Determine the (x, y) coordinate at the center of the cell enclosing the given text.  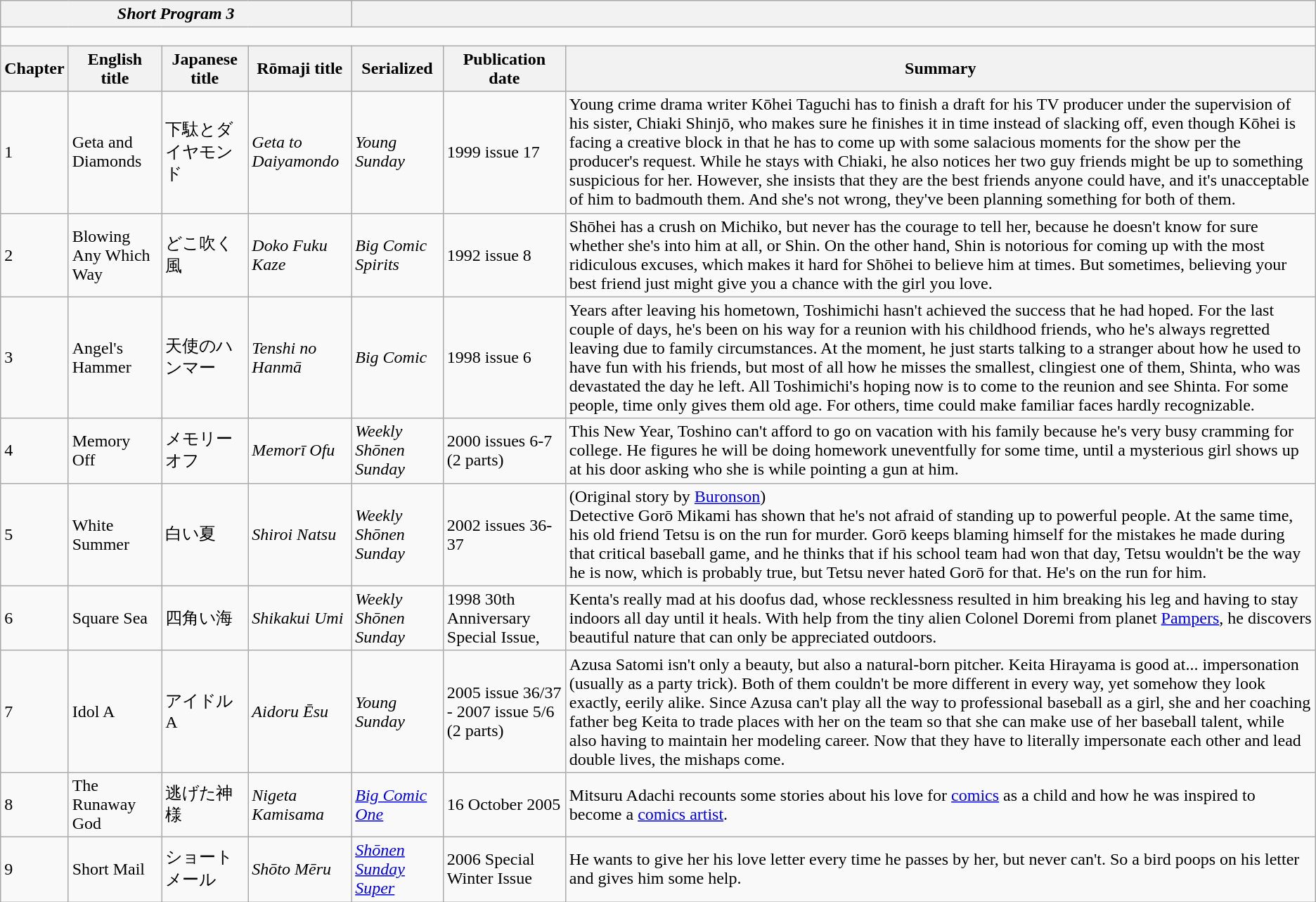
5 (34, 534)
16 October 2005 (504, 804)
Japanese title (205, 69)
Big Comic Spirits (398, 255)
下駄とダイヤモンド (205, 152)
He wants to give her his love letter every time he passes by her, but never can't. So a bird poops on his letter and gives him some help. (941, 869)
Short Mail (115, 869)
Big Comic (398, 357)
Tenshi no Hanmā (299, 357)
6 (34, 618)
天使のハンマー (205, 357)
Doko Fuku Kaze (299, 255)
白い夏 (205, 534)
9 (34, 869)
Aidoru Ēsu (299, 711)
Publication date (504, 69)
1999 issue 17 (504, 152)
Serialized (398, 69)
Memory Off (115, 451)
White Summer (115, 534)
Geta to Daiyamondo (299, 152)
Square Sea (115, 618)
Chapter (34, 69)
Summary (941, 69)
逃げた神様 (205, 804)
2002 issues 36-37 (504, 534)
Shiroi Natsu (299, 534)
Shōnen Sunday Super (398, 869)
1992 issue 8 (504, 255)
Rōmaji title (299, 69)
Shōto Mēru (299, 869)
8 (34, 804)
2005 issue 36/37 - 2007 issue 5/6 (2 parts) (504, 711)
メモリーオフ (205, 451)
3 (34, 357)
2 (34, 255)
2006 Special Winter Issue (504, 869)
Shikakui Umi (299, 618)
Angel's Hammer (115, 357)
ショートメール (205, 869)
English title (115, 69)
4 (34, 451)
アイドルA (205, 711)
どこ吹く風 (205, 255)
Short Program 3 (176, 14)
Big Comic One (398, 804)
1998 issue 6 (504, 357)
7 (34, 711)
1998 30th Anniversary Special Issue, (504, 618)
Geta and Diamonds (115, 152)
Blowing Any Which Way (115, 255)
Memorī Ofu (299, 451)
1 (34, 152)
四角い海 (205, 618)
Idol A (115, 711)
2000 issues 6-7 (2 parts) (504, 451)
Nigeta Kamisama (299, 804)
Mitsuru Adachi recounts some stories about his love for comics as a child and how he was inspired to become a comics artist. (941, 804)
The Runaway God (115, 804)
